Return the (X, Y) coordinate for the center point of the cell that contains the specified text.  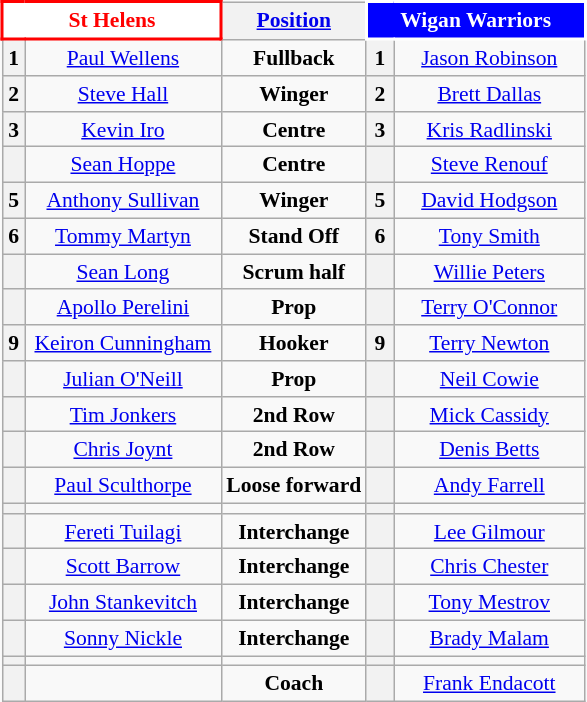
Wigan Warriors (476, 20)
Mick Cassidy (490, 414)
Kris Radlinski (490, 129)
Julian O'Neill (124, 379)
Tony Smith (490, 236)
Tommy Martyn (124, 236)
Kevin Iro (124, 129)
Stand Off (294, 236)
Anthony Sullivan (124, 200)
Fullback (294, 57)
Sean Long (124, 272)
Chris Joynt (124, 450)
Tim Jonkers (124, 414)
Loose forward (294, 485)
Denis Betts (490, 450)
Frank Endacott (490, 684)
Willie Peters (490, 272)
Terry O'Connor (490, 307)
Keiron Cunningham (124, 343)
Sean Hoppe (124, 165)
Brady Malam (490, 638)
Steve Renouf (490, 165)
Brett Dallas (490, 94)
Fereti Tuilagi (124, 531)
Andy Farrell (490, 485)
Scrum half (294, 272)
Steve Hall (124, 94)
Tony Mestrov (490, 602)
Neil Cowie (490, 379)
Scott Barrow (124, 567)
Chris Chester (490, 567)
Position (294, 20)
Apollo Perelini (124, 307)
Terry Newton (490, 343)
Lee Gilmour (490, 531)
Coach (294, 684)
Paul Sculthorpe (124, 485)
St Helens (112, 20)
Paul Wellens (124, 57)
Hooker (294, 343)
Sonny Nickle (124, 638)
Jason Robinson (490, 57)
John Stankevitch (124, 602)
David Hodgson (490, 200)
